Determine the (x, y) coordinate at the center of the cell enclosing the given text.  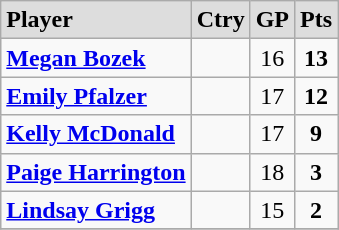
Pts (316, 20)
Ctry (220, 20)
Paige Harrington (96, 172)
Kelly McDonald (96, 134)
Megan Bozek (96, 58)
9 (316, 134)
13 (316, 58)
Lindsay Grigg (96, 210)
2 (316, 210)
18 (272, 172)
GP (272, 20)
Player (96, 20)
16 (272, 58)
3 (316, 172)
12 (316, 96)
Emily Pfalzer (96, 96)
15 (272, 210)
